Locate the cell with the specified text and output its (X, Y) center coordinate. 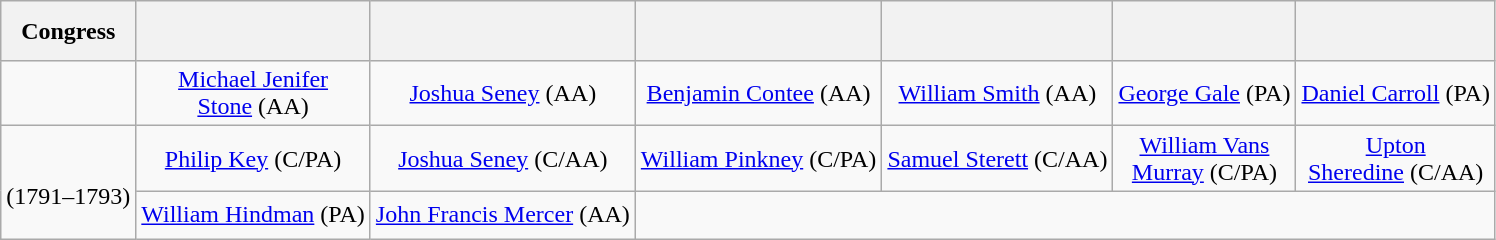
Philip Key (C/PA) (254, 158)
William Pinkney (C/PA) (758, 158)
William Smith (AA) (998, 94)
William VansMurray (C/PA) (1204, 158)
Joshua Seney (C/AA) (502, 158)
(1791–1793) (68, 182)
Michael JeniferStone (AA) (254, 94)
John Francis Mercer (AA) (502, 215)
Samuel Sterett (C/AA) (998, 158)
Congress (68, 31)
Daniel Carroll (PA) (1396, 94)
Benjamin Contee (AA) (758, 94)
UptonSheredine (C/AA) (1396, 158)
Joshua Seney (AA) (502, 94)
William Hindman (PA) (254, 215)
George Gale (PA) (1204, 94)
